Return the (x, y) coordinate for the center point of the cell that contains the specified text.  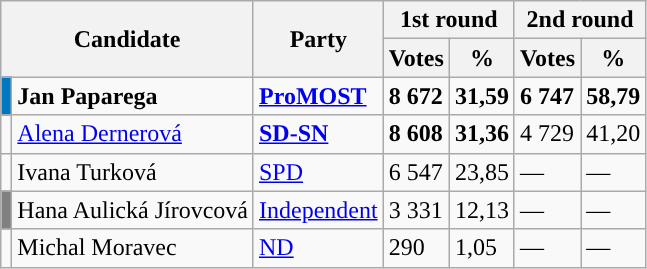
Alena Dernerová (133, 134)
Ivana Turková (133, 172)
Michal Moravec (133, 248)
41,20 (614, 134)
8 608 (416, 134)
Hana Aulická Jírovcová (133, 210)
SD-SN (318, 134)
8 672 (416, 96)
Party (318, 39)
58,79 (614, 96)
4 729 (547, 134)
6 547 (416, 172)
1st round (448, 20)
31,36 (482, 134)
6 747 (547, 96)
23,85 (482, 172)
290 (416, 248)
Independent (318, 210)
1,05 (482, 248)
SPD (318, 172)
Candidate (128, 39)
2nd round (580, 20)
ProMOST (318, 96)
31,59 (482, 96)
ND (318, 248)
12,13 (482, 210)
3 331 (416, 210)
Jan Paparega (133, 96)
